Identify which cell holds the provided text, then report its [X, Y] central coordinate. 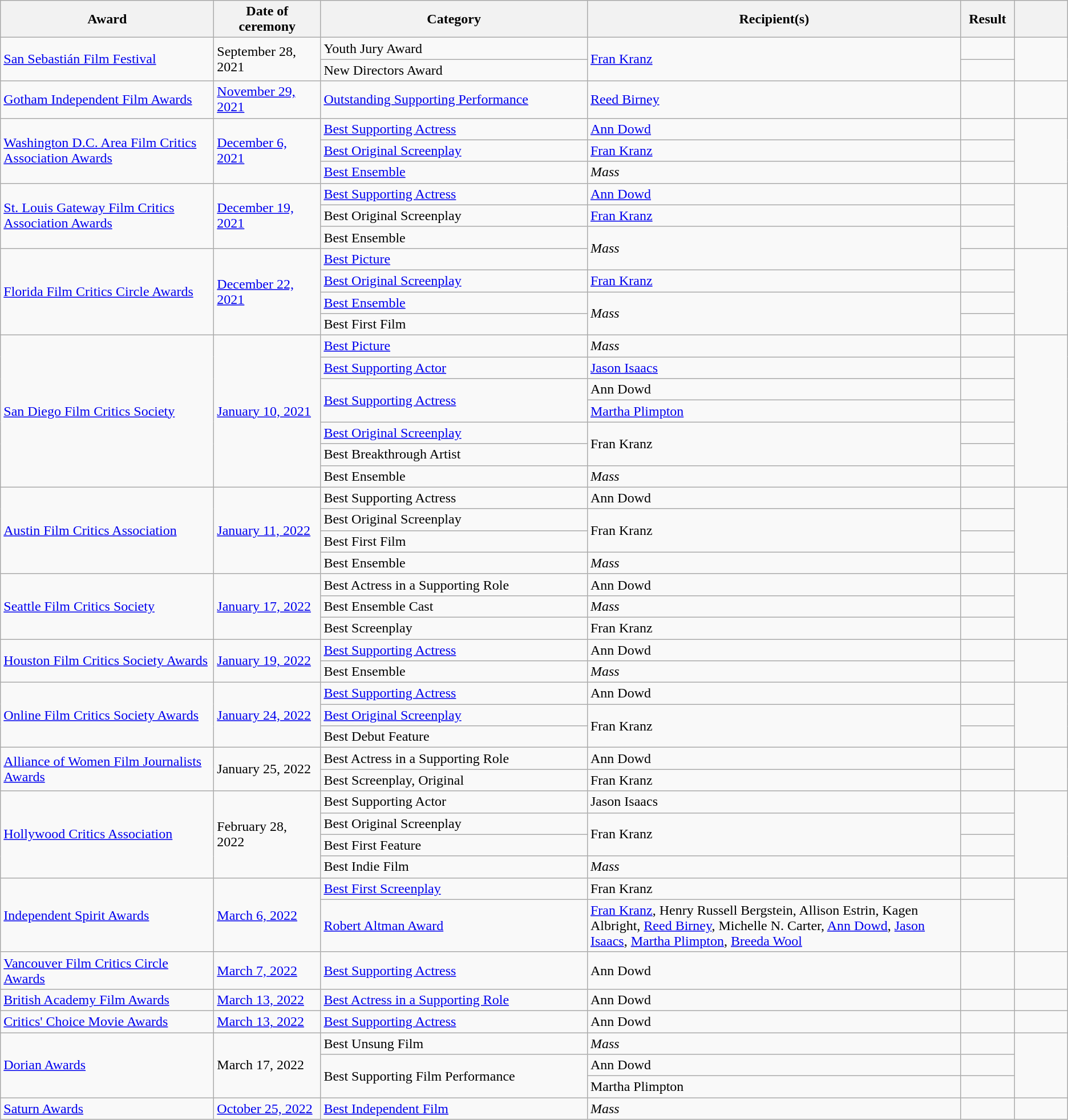
Outstanding Supporting Performance [454, 99]
Best Debut Feature [454, 737]
Date of ceremony [267, 19]
Best Screenplay, Original [454, 780]
March 6, 2022 [267, 915]
British Academy Film Awards [107, 1000]
Florida Film Critics Circle Awards [107, 291]
Best Breakthrough Artist [454, 455]
Best Supporting Film Performance [454, 1076]
January 11, 2022 [267, 530]
Gotham Independent Film Awards [107, 99]
Online Film Critics Society Awards [107, 715]
Seattle Film Critics Society [107, 606]
November 29, 2021 [267, 99]
February 28, 2022 [267, 834]
October 25, 2022 [267, 1109]
Robert Altman Award [454, 926]
December 6, 2021 [267, 151]
March 17, 2022 [267, 1065]
Best First Screenplay [454, 888]
January 17, 2022 [267, 606]
September 28, 2021 [267, 59]
Hollywood Critics Association [107, 834]
Best Ensemble Cast [454, 606]
Critics' Choice Movie Awards [107, 1021]
San Sebastián Film Festival [107, 59]
Independent Spirit Awards [107, 915]
Best Screenplay [454, 628]
Saturn Awards [107, 1109]
St. Louis Gateway Film Critics Association Awards [107, 216]
Award [107, 19]
Washington D.C. Area Film Critics Association Awards [107, 151]
Recipient(s) [774, 19]
January 25, 2022 [267, 769]
Best First Feature [454, 845]
Result [988, 19]
Vancouver Film Critics Circle Awards [107, 971]
December 19, 2021 [267, 216]
Category [454, 19]
Best Independent Film [454, 1109]
Houston Film Critics Society Awards [107, 660]
Alliance of Women Film Journalists Awards [107, 769]
Best Unsung Film [454, 1043]
Youth Jury Award [454, 48]
San Diego Film Critics Society [107, 411]
March 7, 2022 [267, 971]
January 10, 2021 [267, 411]
Best Indie Film [454, 867]
Austin Film Critics Association [107, 530]
December 22, 2021 [267, 291]
Reed Birney [774, 99]
Dorian Awards [107, 1065]
January 19, 2022 [267, 660]
New Directors Award [454, 70]
January 24, 2022 [267, 715]
